Extract the [X, Y] coordinate from the center of the cell holding the provided text.  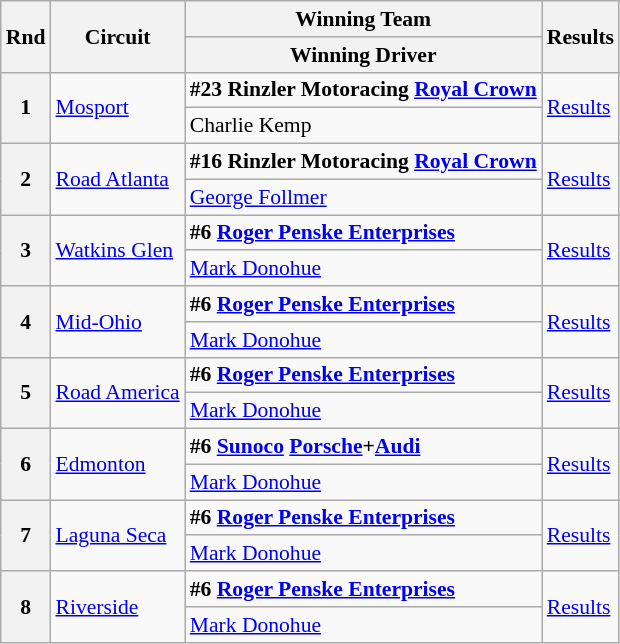
3 [26, 250]
Road Atlanta [117, 180]
5 [26, 392]
#16 Rinzler Motoracing Royal Crown [364, 162]
#6 Sunoco Porsche+Audi [364, 447]
Mid-Ohio [117, 322]
Edmonton [117, 464]
Laguna Seca [117, 536]
George Follmer [364, 197]
Winning Driver [364, 55]
#23 Rinzler Motoracing Royal Crown [364, 90]
2 [26, 180]
Watkins Glen [117, 250]
Charlie Kemp [364, 126]
Circuit [117, 36]
4 [26, 322]
Winning Team [364, 19]
Mosport [117, 108]
Rnd [26, 36]
1 [26, 108]
8 [26, 606]
Riverside [117, 606]
6 [26, 464]
7 [26, 536]
Road America [117, 392]
